Find where the given text appears and provide that cell's center as [x, y] coordinate. 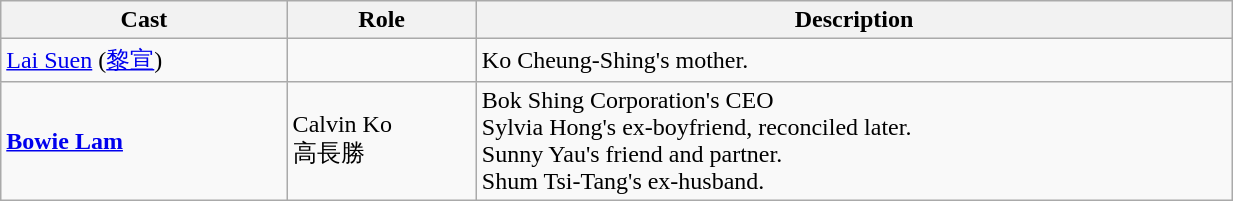
Bok Shing Corporation's CEO Sylvia Hong's ex-boyfriend, reconciled later. Sunny Yau's friend and partner. Shum Tsi-Tang's ex-husband. [854, 140]
Role [382, 20]
Lai Suen (黎宣) [144, 60]
Description [854, 20]
Calvin Ko 高長勝 [382, 140]
Bowie Lam [144, 140]
Cast [144, 20]
Ko Cheung-Shing's mother. [854, 60]
